Identify which cell holds the provided text, then report its (x, y) central coordinate. 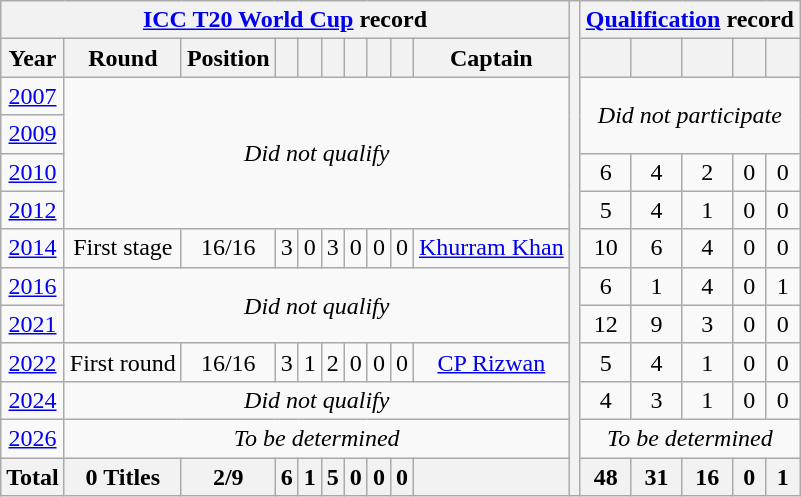
2024 (33, 400)
2012 (33, 210)
48 (606, 477)
2010 (33, 172)
First stage (122, 248)
Captain (491, 58)
31 (656, 477)
16 (708, 477)
2/9 (228, 477)
2007 (33, 96)
2022 (33, 362)
2016 (33, 286)
2021 (33, 324)
Year (33, 58)
2009 (33, 134)
0 Titles (122, 477)
2026 (33, 438)
Round (122, 58)
10 (606, 248)
ICC T20 World Cup record (285, 20)
Qualification record (690, 20)
Khurram Khan (491, 248)
Position (228, 58)
First round (122, 362)
12 (606, 324)
9 (656, 324)
2014 (33, 248)
Did not participate (690, 115)
Total (33, 477)
CP Rizwan (491, 362)
